Detect which cell encompasses the target text, then output its [X, Y] center coordinate. 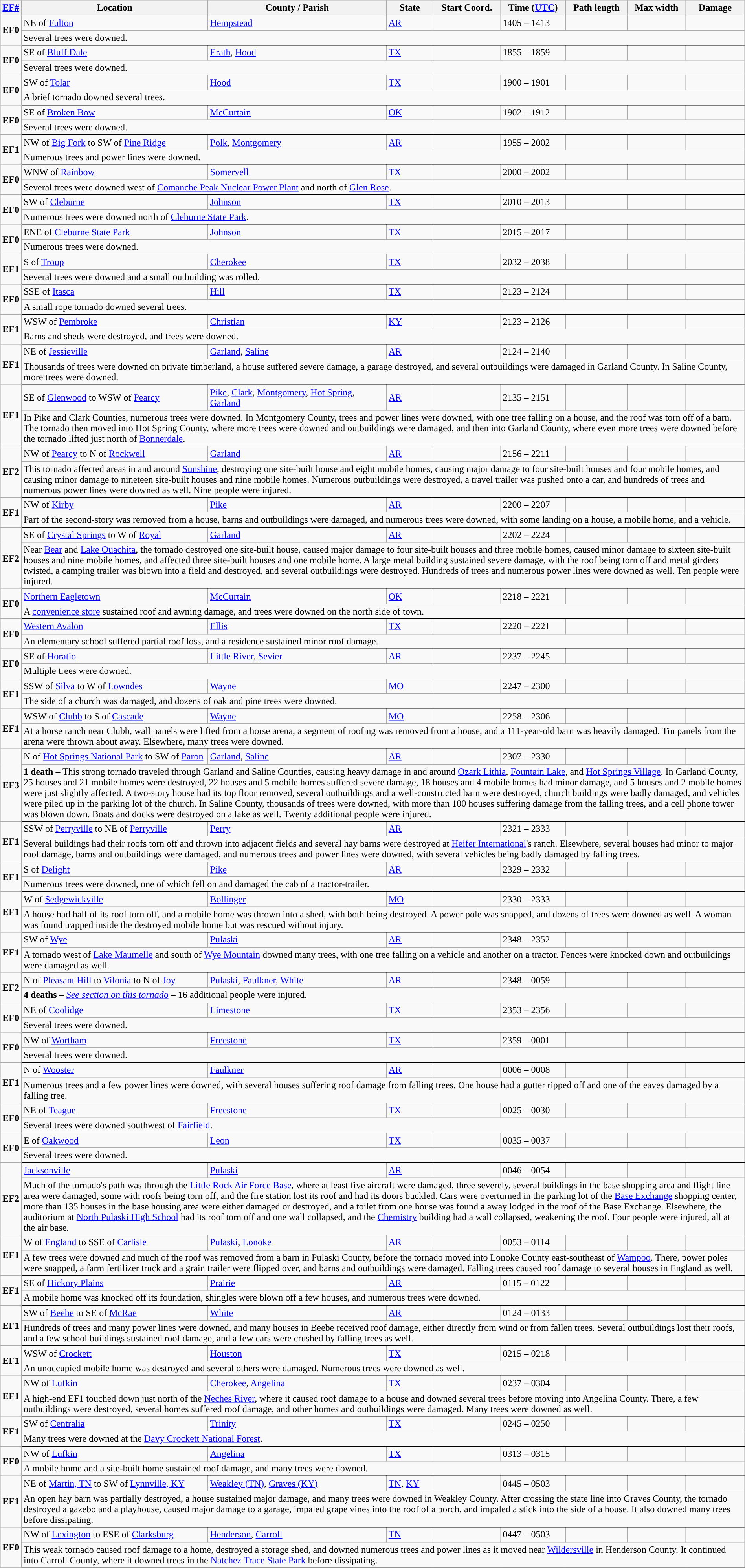
0053 – 0114 [533, 1242]
Faulkner [297, 1070]
2247 – 2300 [533, 686]
Ellis [297, 626]
Trinity [297, 1424]
Pulaski, Faulkner, White [297, 980]
N of Pleasant Hill to Vilonia to N of Joy [115, 980]
NE of Coolidge [115, 1010]
Houston [297, 1353]
Prairie [297, 1283]
An elementary school suffered partial roof loss, and a residence sustained minor roof damage. [383, 641]
A brief tornado downed several trees. [383, 97]
KY [409, 322]
State [409, 8]
W of England to SSE of Carlisle [115, 1242]
NE of Martin, TN to SW of Lynnville, KY [115, 1484]
0035 – 0037 [533, 1140]
Several trees were downed west of Comanche Peak Nuclear Power Plant and north of Glen Rose. [383, 187]
2010 – 2013 [533, 202]
Limestone [297, 1010]
EF# [11, 8]
Start Coord. [467, 8]
NW of Big Fork to SW of Pine Ridge [115, 142]
Little River, Sevier [297, 656]
SE of Broken Bow [115, 112]
Barns and sheds were destroyed, and trees were downed. [383, 337]
SE of Glenwood to WSW of Pearcy [115, 397]
Western Avalon [115, 626]
NW of Pearcy to N of Rockwell [115, 454]
2220 – 2221 [533, 626]
Christian [297, 322]
Numerous trees were downed. [383, 247]
SSE of Itasca [115, 292]
0115 – 0122 [533, 1283]
Northern Eagletown [115, 596]
NW of Kirby [115, 505]
0447 – 0503 [533, 1535]
An unoccupied mobile home was destroyed and several others were damaged. Numerous trees were downed as well. [383, 1368]
Somervell [297, 172]
1855 – 1859 [533, 53]
NW of Wortham [115, 1040]
0025 – 0030 [533, 1111]
1902 – 1912 [533, 112]
N of Wooster [115, 1070]
2135 – 2151 [533, 397]
A small rope tornado downed several trees. [383, 307]
Many trees were downed at the Davy Crockett National Forest. [383, 1439]
WNW of Rainbow [115, 172]
Path length [596, 8]
WSW of Clubb to S of Cascade [115, 716]
Multiple trees were downed. [383, 671]
4 deaths – See section on this tornado – 16 additional people were injured. [383, 995]
Pike, Clark, Montgomery, Hot Spring, Garland [297, 397]
Cherokee, Angelina [297, 1383]
0046 – 0054 [533, 1170]
TN [409, 1535]
Several trees were downed and a small outbuilding was rolled. [383, 277]
SW of Beebe to SE of McRae [115, 1313]
Henderson, Carroll [297, 1535]
2329 – 2332 [533, 869]
Erath, Hood [297, 53]
2200 – 2207 [533, 505]
SE of Horatio [115, 656]
E of Oakwood [115, 1140]
EF3 [11, 785]
2202 – 2224 [533, 535]
A mobile home and a site-built home sustained roof damage, and many trees were downed. [383, 1469]
Hempstead [297, 23]
WSW of Crockett [115, 1353]
2156 – 2211 [533, 454]
Polk, Montgomery [297, 142]
2348 – 0059 [533, 980]
County / Parish [297, 8]
2218 – 2221 [533, 596]
2258 – 2306 [533, 716]
Numerous trees and power lines were downed. [383, 157]
W of Sedgewickville [115, 899]
TN, KY [409, 1484]
Bollinger [297, 899]
SW of Tolar [115, 82]
2321 – 2333 [533, 829]
2359 – 0001 [533, 1040]
1900 – 1901 [533, 82]
Pulaski, Lonoke [297, 1242]
SW of Wye [115, 940]
SW of Cleburne [115, 202]
Cherokee [297, 262]
White [297, 1313]
N of Hot Springs National Park to SW of Paron [115, 756]
Hill [297, 292]
Numerous trees were downed, one of which fell on and damaged the cab of a tractor-trailer. [383, 884]
0245 – 0250 [533, 1424]
ENE of Cleburne State Park [115, 232]
SSW of Perryville to NE of Perryville [115, 829]
1955 – 2002 [533, 142]
0313 – 0315 [533, 1454]
WSW of Pembroke [115, 322]
Perry [297, 829]
NE of Jessieville [115, 351]
2353 – 2356 [533, 1010]
Damage [715, 8]
Leon [297, 1140]
0215 – 0218 [533, 1353]
Location [115, 8]
S of Delight [115, 869]
0006 – 0008 [533, 1070]
A convenience store sustained roof and awning damage, and trees were downed on the north side of town. [383, 611]
1405 – 1413 [533, 23]
Max width [657, 8]
NE of Fulton [115, 23]
Several trees were downed southwest of Fairfield. [383, 1125]
2307 – 2330 [533, 756]
A mobile home was knocked off its foundation, shingles were blown off a few houses, and numerous trees were downed. [383, 1298]
NE of Teague [115, 1111]
2000 – 2002 [533, 172]
2348 – 2352 [533, 940]
2032 – 2038 [533, 262]
2123 – 2124 [533, 292]
2124 – 2140 [533, 351]
Hood [297, 82]
SSW of Silva to W of Lowndes [115, 686]
2237 – 2245 [533, 656]
Jacksonville [115, 1170]
SW of Centralia [115, 1424]
2015 – 2017 [533, 232]
SE of Crystal Springs to W of Royal [115, 535]
0445 – 0503 [533, 1484]
2330 – 2333 [533, 899]
NW of Lexington to ESE of Clarksburg [115, 1535]
0237 – 0304 [533, 1383]
Numerous trees were downed north of Cleburne State Park. [383, 217]
Angelina [297, 1454]
S of Troup [115, 262]
The side of a church was damaged, and dozens of oak and pine trees were downed. [383, 701]
SE of Bluff Dale [115, 53]
SE of Hickory Plains [115, 1283]
2123 – 2126 [533, 322]
Weakley (TN), Graves (KY) [297, 1484]
0124 – 0133 [533, 1313]
Time (UTC) [533, 8]
